Identify which cell holds the provided text, then report its (x, y) central coordinate. 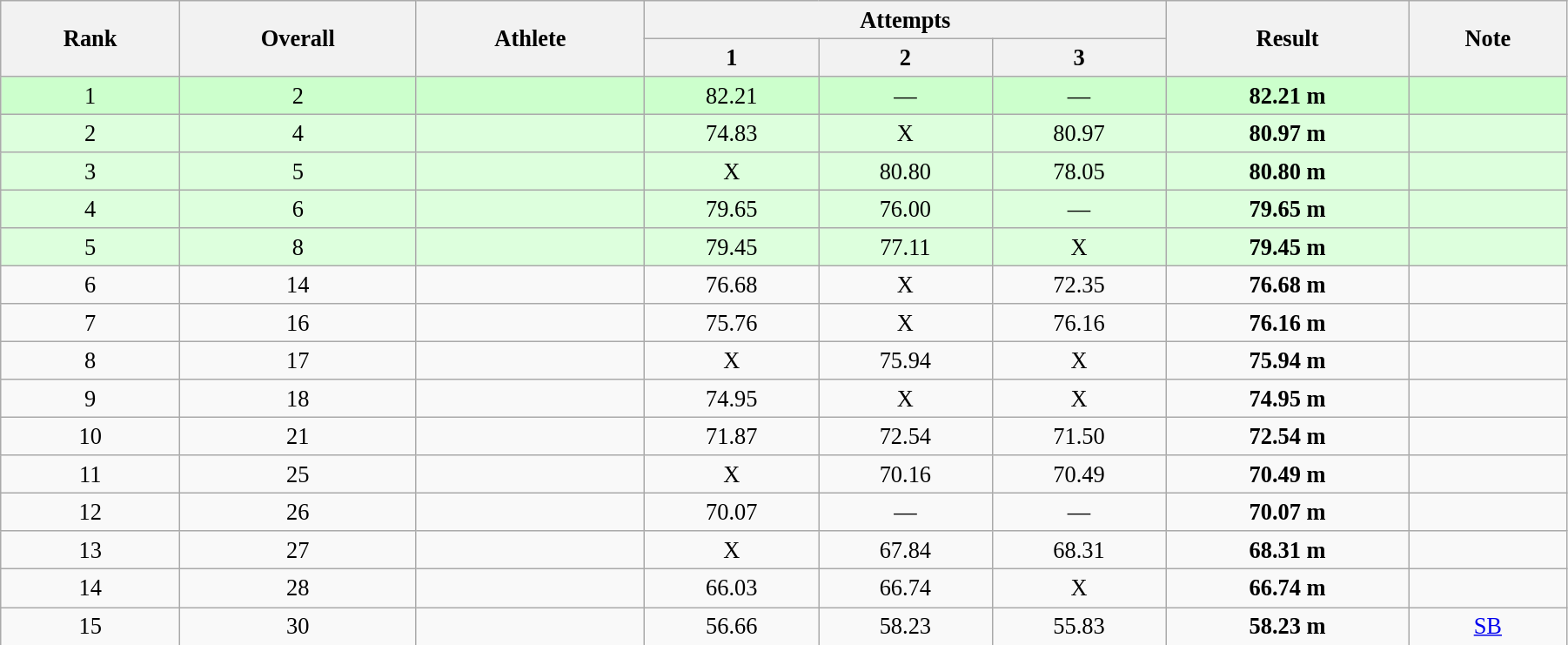
67.84 (906, 550)
30 (298, 626)
7 (90, 323)
75.94 (906, 360)
72.54 (906, 436)
71.87 (732, 436)
80.80 (906, 171)
17 (298, 360)
26 (298, 512)
Result (1288, 38)
80.80 m (1288, 171)
68.31 m (1288, 550)
80.97 m (1288, 133)
72.54 m (1288, 436)
13 (90, 550)
72.35 (1079, 285)
76.68 (732, 285)
78.05 (1079, 171)
27 (298, 550)
71.50 (1079, 436)
76.16 m (1288, 323)
28 (298, 588)
66.74 (906, 588)
79.65 m (1288, 209)
10 (90, 436)
74.83 (732, 133)
58.23 (906, 626)
79.65 (732, 209)
SB (1488, 626)
66.03 (732, 588)
82.21 (732, 95)
Attempts (905, 19)
74.95 (732, 399)
79.45 m (1288, 247)
75.94 m (1288, 360)
16 (298, 323)
66.74 m (1288, 588)
76.16 (1079, 323)
76.00 (906, 209)
76.68 m (1288, 285)
82.21 m (1288, 95)
74.95 m (1288, 399)
18 (298, 399)
70.07 m (1288, 512)
70.16 (906, 474)
55.83 (1079, 626)
56.66 (732, 626)
68.31 (1079, 550)
12 (90, 512)
70.49 (1079, 474)
25 (298, 474)
11 (90, 474)
Overall (298, 38)
77.11 (906, 247)
70.07 (732, 512)
75.76 (732, 323)
Note (1488, 38)
70.49 m (1288, 474)
Rank (90, 38)
79.45 (732, 247)
21 (298, 436)
9 (90, 399)
15 (90, 626)
58.23 m (1288, 626)
80.97 (1079, 133)
Athlete (531, 38)
